Output the [X, Y] coordinate of the center of the cell containing the given text.  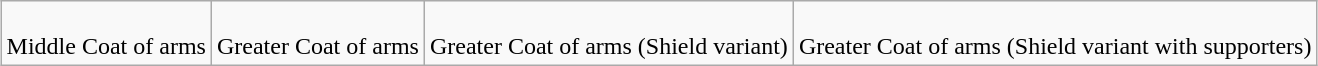
Middle Coat of arms [106, 34]
Greater Coat of arms (Shield variant) [608, 34]
Greater Coat of arms (Shield variant with supporters) [1055, 34]
Greater Coat of arms [318, 34]
